Find where the given text appears and provide that cell's center as [X, Y] coordinate. 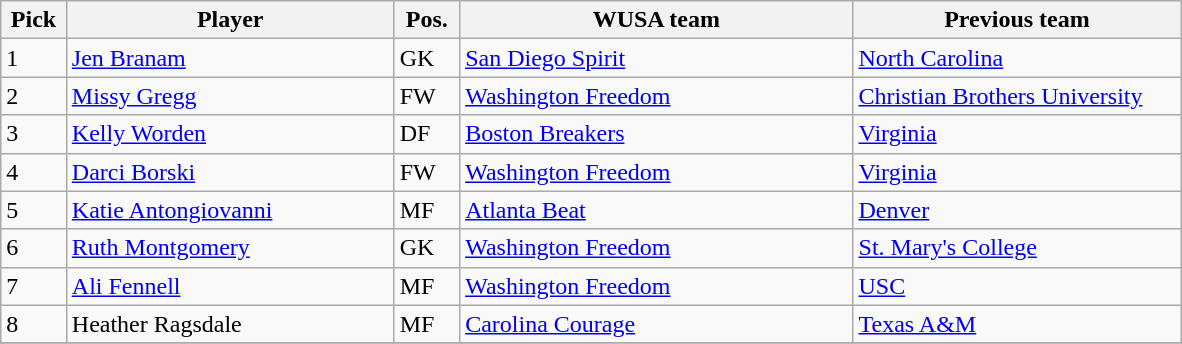
Boston Breakers [656, 134]
6 [34, 248]
USC [1017, 286]
2 [34, 96]
Denver [1017, 210]
WUSA team [656, 20]
4 [34, 172]
Texas A&M [1017, 324]
3 [34, 134]
Atlanta Beat [656, 210]
Christian Brothers University [1017, 96]
7 [34, 286]
5 [34, 210]
Carolina Courage [656, 324]
Pick [34, 20]
8 [34, 324]
Darci Borski [230, 172]
1 [34, 58]
DF [427, 134]
Ali Fennell [230, 286]
St. Mary's College [1017, 248]
Jen Branam [230, 58]
Player [230, 20]
Missy Gregg [230, 96]
Pos. [427, 20]
Katie Antongiovanni [230, 210]
Kelly Worden [230, 134]
North Carolina [1017, 58]
Ruth Montgomery [230, 248]
Previous team [1017, 20]
Heather Ragsdale [230, 324]
San Diego Spirit [656, 58]
